Output the [X, Y] coordinate of the center of the cell containing the given text.  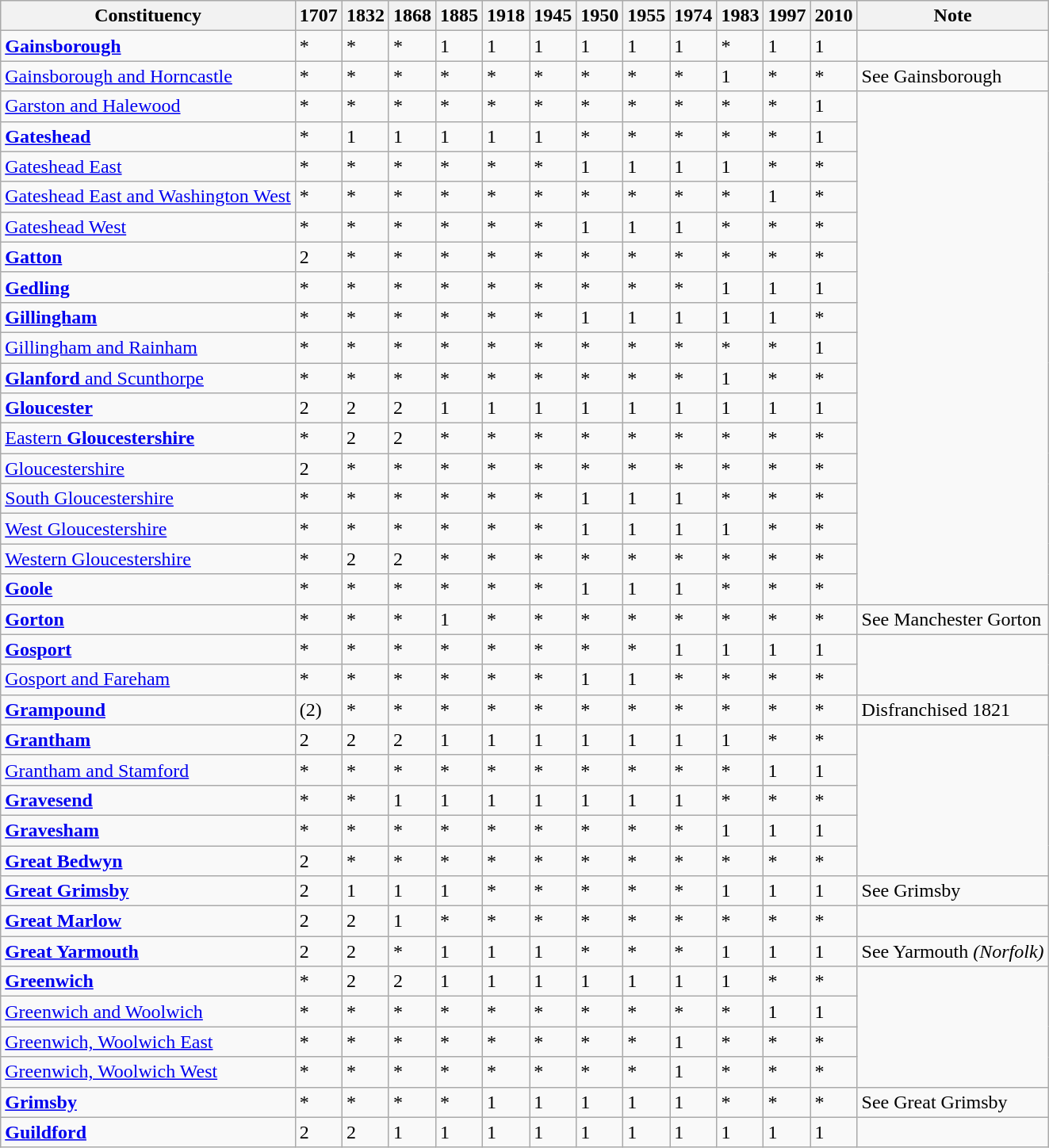
Gatton [148, 257]
South Gloucestershire [148, 499]
See Great Grimsby [953, 1102]
Garston and Halewood [148, 106]
1974 [693, 16]
Gloucestershire [148, 469]
Gateshead East and Washington West [148, 197]
1997 [787, 16]
Gateshead [148, 136]
Note [953, 16]
Gillingham and Rainham [148, 347]
Gateshead East [148, 166]
Grantham and Stamford [148, 770]
See Gainsborough [953, 76]
Grampound [148, 710]
Guildford [148, 1132]
Gedling [148, 287]
Gravesham [148, 830]
Greenwich, Woolwich East [148, 1042]
1950 [599, 16]
Western Gloucestershire [148, 559]
West Gloucestershire [148, 529]
Gainsborough [148, 46]
Gosport [148, 649]
See Yarmouth (Norfolk) [953, 951]
Greenwich [148, 982]
1955 [647, 16]
Great Bedwyn [148, 860]
1868 [412, 16]
Greenwich and Woolwich [148, 1012]
Gateshead West [148, 227]
Disfranchised 1821 [953, 710]
Great Yarmouth [148, 951]
Gosport and Fareham [148, 679]
Great Marlow [148, 921]
Grantham [148, 740]
Gainsborough and Horncastle [148, 76]
Goole [148, 589]
See Grimsby [953, 891]
1707 [319, 16]
Gloucester [148, 408]
Eastern Gloucestershire [148, 438]
Grimsby [148, 1102]
Constituency [148, 16]
(2) [319, 710]
See Manchester Gorton [953, 619]
1983 [741, 16]
2010 [834, 16]
1945 [553, 16]
Gravesend [148, 800]
Great Grimsby [148, 891]
1885 [460, 16]
Gillingham [148, 317]
Gorton [148, 619]
1832 [365, 16]
Greenwich, Woolwich West [148, 1072]
Glanford and Scunthorpe [148, 378]
1918 [506, 16]
